From the cell containing the given text, extract its center point as [x, y] coordinate. 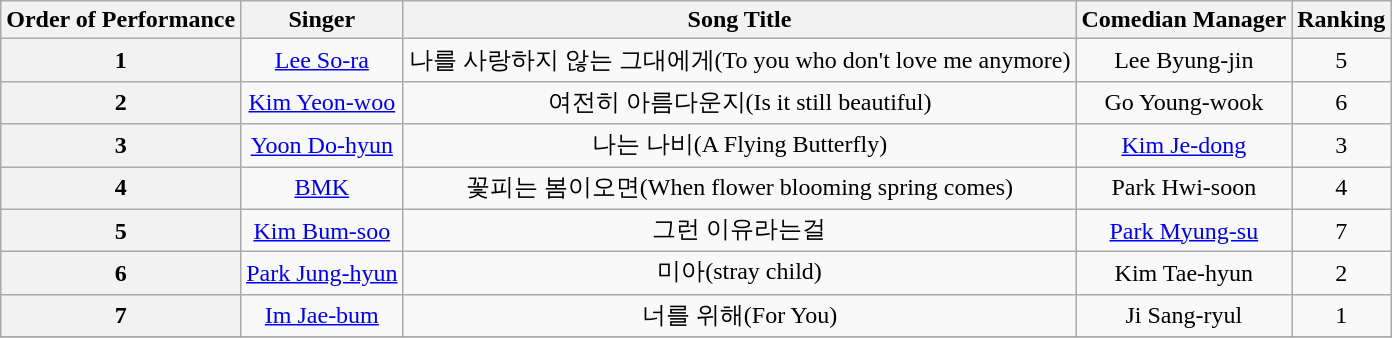
미아(stray child) [740, 274]
너를 위해(For You) [740, 316]
Im Jae-bum [322, 316]
Lee Byung-jin [1184, 60]
꽃피는 봄이오면(When flower blooming spring comes) [740, 188]
Park Jung-hyun [322, 274]
Order of Performance [121, 20]
Comedian Manager [1184, 20]
나는 나비(A Flying Butterfly) [740, 146]
Kim Je-dong [1184, 146]
그런 이유라는걸 [740, 230]
Yoon Do-hyun [322, 146]
Ji Sang-ryul [1184, 316]
Ranking [1342, 20]
Park Myung-su [1184, 230]
Kim Tae-hyun [1184, 274]
Park Hwi-soon [1184, 188]
Kim Yeon-woo [322, 102]
Kim Bum-soo [322, 230]
여전히 아름다운지(Is it still beautiful) [740, 102]
BMK [322, 188]
나를 사랑하지 않는 그대에게(To you who don't love me anymore) [740, 60]
Singer [322, 20]
Song Title [740, 20]
Go Young-wook [1184, 102]
Lee So-ra [322, 60]
